For the text-containing cell, return its midpoint in (X, Y) coordinate format. 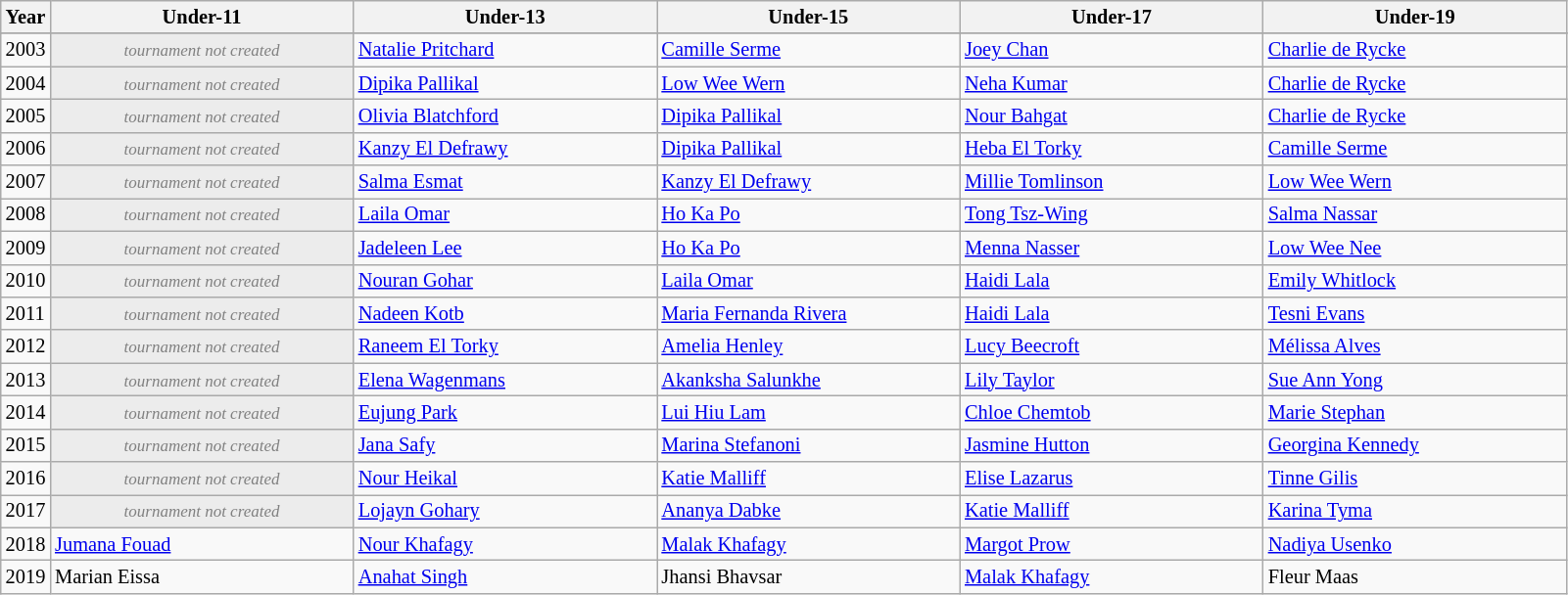
2005 (25, 115)
Karina Tyma (1415, 511)
Jadeleen Lee (505, 248)
Fleur Maas (1415, 576)
2012 (25, 346)
Jasmine Hutton (1112, 445)
Elena Wagenmans (505, 380)
Akanksha Salunkhe (808, 380)
Year (25, 17)
Under-17 (1112, 17)
2003 (25, 50)
Nour Khafagy (505, 544)
Under-19 (1415, 17)
Lui Hiu Lam (808, 412)
Tong Tsz-Wing (1112, 214)
Elise Lazarus (1112, 479)
Jana Safy (505, 445)
2014 (25, 412)
Margot Prow (1112, 544)
Chloe Chemtob (1112, 412)
Raneem El Torky (505, 346)
2009 (25, 248)
Amelia Henley (808, 346)
Jumana Fouad (202, 544)
Millie Tomlinson (1112, 182)
Salma Nassar (1415, 214)
Joey Chan (1112, 50)
Nour Bahgat (1112, 115)
Natalie Pritchard (505, 50)
2007 (25, 182)
Marie Stephan (1415, 412)
2010 (25, 281)
Georgina Kennedy (1415, 445)
Nouran Gohar (505, 281)
Low Wee Nee (1415, 248)
2016 (25, 479)
Under-13 (505, 17)
2011 (25, 313)
Sue Ann Yong (1415, 380)
Neha Kumar (1112, 83)
Maria Fernanda Rivera (808, 313)
Ananya Dabke (808, 511)
Nadeen Kotb (505, 313)
Menna Nasser (1112, 248)
2018 (25, 544)
Heba El Torky (1112, 149)
2006 (25, 149)
Tesni Evans (1415, 313)
Nour Heikal (505, 479)
2008 (25, 214)
Salma Esmat (505, 182)
Under-11 (202, 17)
Anahat Singh (505, 576)
Nadiya Usenko (1415, 544)
Eujung Park (505, 412)
Emily Whitlock (1415, 281)
Olivia Blatchford (505, 115)
2013 (25, 380)
Lojayn Gohary (505, 511)
2017 (25, 511)
2015 (25, 445)
2019 (25, 576)
Marian Eissa (202, 576)
Tinne Gilis (1415, 479)
Lily Taylor (1112, 380)
Lucy Beecroft (1112, 346)
Under-15 (808, 17)
2004 (25, 83)
Marina Stefanoni (808, 445)
Mélissa Alves (1415, 346)
Jhansi Bhavsar (808, 576)
